Capture the cell that displays the provided text and extract its (x, y) central coordinate. 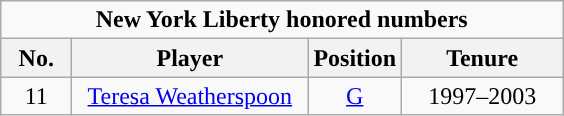
Teresa Weatherspoon (190, 96)
1997–2003 (482, 96)
Tenure (482, 58)
New York Liberty honored numbers (282, 20)
11 (36, 96)
Player (190, 58)
G (355, 96)
Position (355, 58)
No. (36, 58)
